Return (X, Y) of the center of cell containing provided text 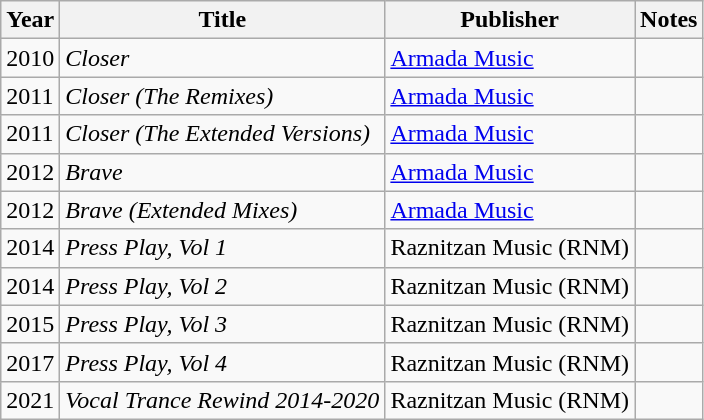
2010 (30, 58)
Press Play, Vol 3 (222, 324)
Title (222, 20)
Publisher (510, 20)
Vocal Trance Rewind 2014-2020 (222, 400)
2017 (30, 362)
Brave (Extended Mixes) (222, 210)
2021 (30, 400)
Closer (222, 58)
Press Play, Vol 1 (222, 248)
Notes (669, 20)
2015 (30, 324)
Closer (The Extended Versions) (222, 134)
Year (30, 20)
Closer (The Remixes) (222, 96)
Press Play, Vol 2 (222, 286)
Brave (222, 172)
Press Play, Vol 4 (222, 362)
